Pinpoint the cell where the given text exists, returning its [x, y] midpoint coordinate. 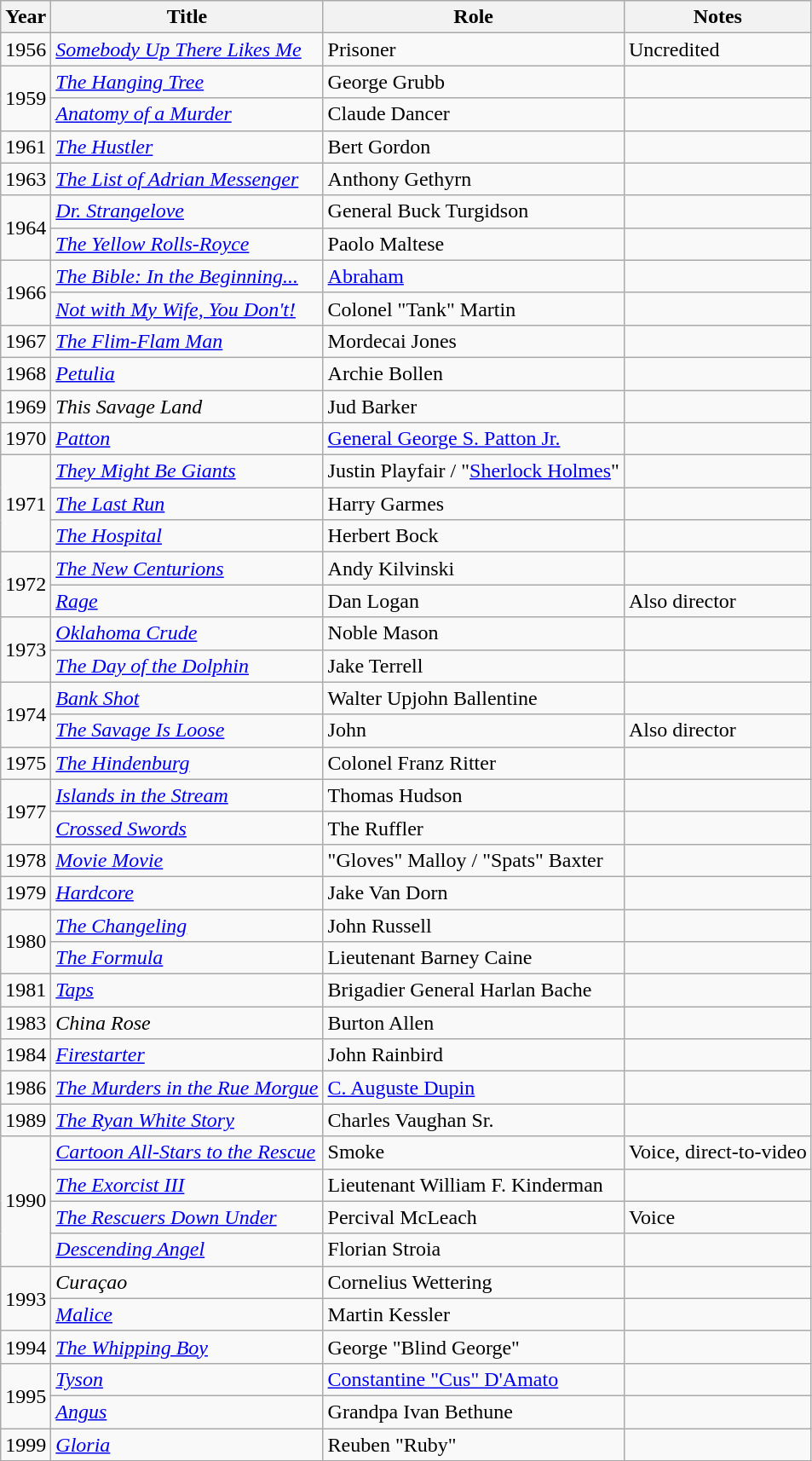
1974 [26, 714]
Curaçao [187, 1282]
The Rescuers Down Under [187, 1217]
Movie Movie [187, 860]
John Russell [474, 925]
Mordecai Jones [474, 341]
Percival McLeach [474, 1217]
Prisoner [474, 49]
Gloria [187, 1445]
1975 [26, 763]
The Savage Is Loose [187, 730]
They Might Be Giants [187, 471]
Paolo Maltese [474, 244]
Somebody Up There Likes Me [187, 49]
1971 [26, 504]
Firestarter [187, 1055]
Petulia [187, 373]
The Murders in the Rue Morgue [187, 1088]
Lieutenant William F. Kinderman [474, 1185]
Dan Logan [474, 601]
The Changeling [187, 925]
Burton Allen [474, 1023]
Thomas Hudson [474, 795]
Colonel Franz Ritter [474, 763]
Malice [187, 1314]
Lieutenant Barney Caine [474, 958]
John [474, 730]
Andy Kilvinski [474, 569]
Anthony Gethyrn [474, 179]
Angus [187, 1412]
Title [187, 17]
1972 [26, 585]
The Exorcist III [187, 1185]
George Grubb [474, 82]
Walter Upjohn Ballentine [474, 698]
1970 [26, 439]
1973 [26, 650]
1980 [26, 941]
Taps [187, 990]
Reuben "Ruby" [474, 1445]
Voice, direct-to-video [717, 1152]
Florian Stroia [474, 1250]
Uncredited [717, 49]
Oklahoma Crude [187, 633]
Jake Van Dorn [474, 892]
Justin Playfair / "Sherlock Holmes" [474, 471]
Cornelius Wettering [474, 1282]
The Formula [187, 958]
Bank Shot [187, 698]
1994 [26, 1347]
Bert Gordon [474, 147]
Martin Kessler [474, 1314]
Crossed Swords [187, 828]
Rage [187, 601]
Dr. Strangelove [187, 211]
This Savage Land [187, 407]
The Yellow Rolls-Royce [187, 244]
1966 [26, 292]
The Day of the Dolphin [187, 666]
Not with My Wife, You Don't! [187, 309]
1981 [26, 990]
The Last Run [187, 504]
"Gloves" Malloy / "Spats" Baxter [474, 860]
The Flim-Flam Man [187, 341]
1984 [26, 1055]
Patton [187, 439]
Year [26, 17]
The Ruffler [474, 828]
1961 [26, 147]
Voice [717, 1217]
John Rainbird [474, 1055]
Tyson [187, 1379]
1978 [26, 860]
Colonel "Tank" Martin [474, 309]
1969 [26, 407]
Notes [717, 17]
The Hanging Tree [187, 82]
Constantine "Cus" D'Amato [474, 1379]
1964 [26, 228]
Hardcore [187, 892]
The Bible: In the Beginning... [187, 276]
1990 [26, 1201]
1963 [26, 179]
The List of Adrian Messenger [187, 179]
1979 [26, 892]
Charles Vaughan Sr. [474, 1120]
Role [474, 17]
Jud Barker [474, 407]
1968 [26, 373]
Harry Garmes [474, 504]
The New Centurions [187, 569]
Descending Angel [187, 1250]
Smoke [474, 1152]
General Buck Turgidson [474, 211]
The Whipping Boy [187, 1347]
1983 [26, 1023]
Abraham [474, 276]
The Hospital [187, 536]
C. Auguste Dupin [474, 1088]
1995 [26, 1395]
1959 [26, 98]
The Ryan White Story [187, 1120]
Claude Dancer [474, 114]
George "Blind George" [474, 1347]
Brigadier General Harlan Bache [474, 990]
The Hindenburg [187, 763]
Jake Terrell [474, 666]
1989 [26, 1120]
Anatomy of a Murder [187, 114]
Herbert Bock [474, 536]
Cartoon All-Stars to the Rescue [187, 1152]
1956 [26, 49]
1967 [26, 341]
Noble Mason [474, 633]
China Rose [187, 1023]
1977 [26, 811]
1999 [26, 1445]
Islands in the Stream [187, 795]
General George S. Patton Jr. [474, 439]
Archie Bollen [474, 373]
1986 [26, 1088]
Grandpa Ivan Bethune [474, 1412]
1993 [26, 1298]
The Hustler [187, 147]
